Detect which cell encompasses the target text, then output its [X, Y] center coordinate. 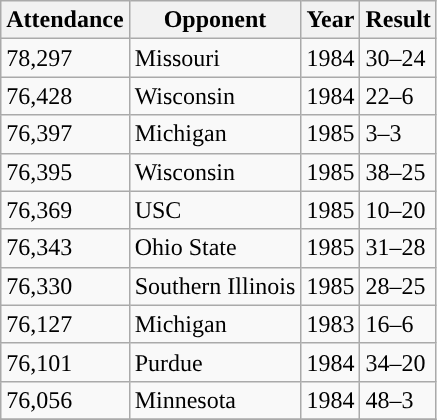
USC [215, 210]
38–25 [398, 172]
16–6 [398, 324]
78,297 [65, 58]
76,369 [65, 210]
3–3 [398, 134]
Opponent [215, 20]
76,428 [65, 96]
Attendance [65, 20]
34–20 [398, 362]
10–20 [398, 210]
76,397 [65, 134]
76,056 [65, 400]
Purdue [215, 362]
1983 [330, 324]
76,395 [65, 172]
22–6 [398, 96]
31–28 [398, 248]
48–3 [398, 400]
76,343 [65, 248]
Result [398, 20]
28–25 [398, 286]
76,330 [65, 286]
76,101 [65, 362]
76,127 [65, 324]
Missouri [215, 58]
Minnesota [215, 400]
30–24 [398, 58]
Southern Illinois [215, 286]
Year [330, 20]
Ohio State [215, 248]
